Return the (x, y) coordinate for the center point of the cell that contains the specified text.  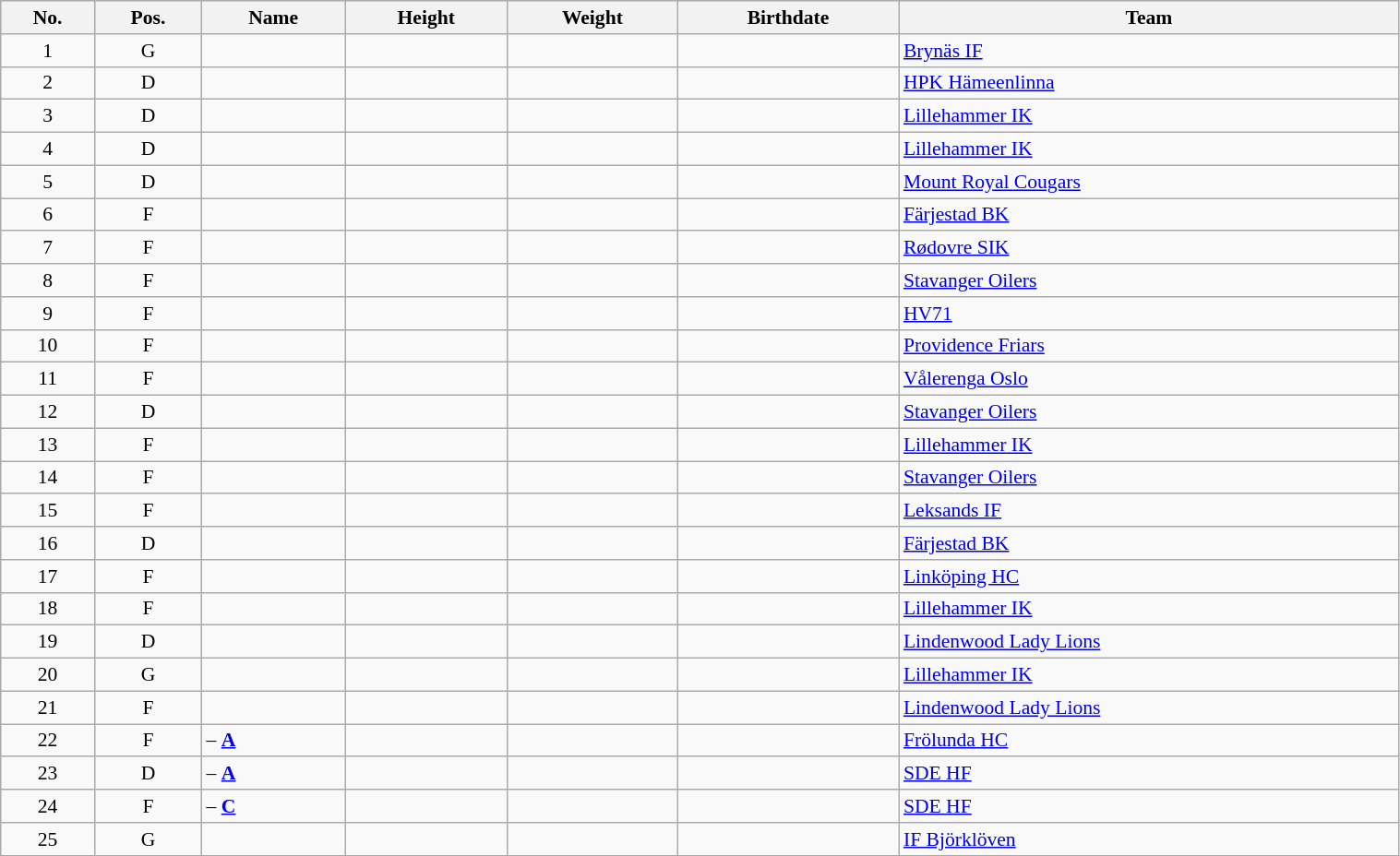
10 (48, 346)
Linköping HC (1149, 577)
16 (48, 543)
22 (48, 741)
IF Björklöven (1149, 839)
11 (48, 379)
Height (426, 18)
23 (48, 774)
No. (48, 18)
17 (48, 577)
7 (48, 248)
Brynäs IF (1149, 51)
HV71 (1149, 314)
Pos. (148, 18)
Mount Royal Cougars (1149, 182)
3 (48, 116)
8 (48, 280)
1 (48, 51)
20 (48, 675)
13 (48, 445)
Providence Friars (1149, 346)
Team (1149, 18)
Name (273, 18)
12 (48, 412)
2 (48, 83)
Leksands IF (1149, 511)
Rødovre SIK (1149, 248)
– C (273, 806)
14 (48, 478)
4 (48, 149)
9 (48, 314)
6 (48, 215)
18 (48, 609)
21 (48, 707)
5 (48, 182)
Birthdate (788, 18)
19 (48, 642)
Frölunda HC (1149, 741)
Weight (592, 18)
Vålerenga Oslo (1149, 379)
HPK Hämeenlinna (1149, 83)
24 (48, 806)
25 (48, 839)
15 (48, 511)
